Output the [X, Y] coordinate of the center of the cell containing the given text.  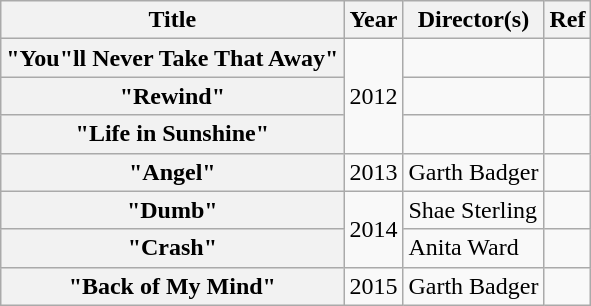
"Dumb" [172, 210]
"Life in Sunshine" [172, 134]
2014 [374, 229]
"Crash" [172, 248]
Anita Ward [474, 248]
"You"ll Never Take That Away" [172, 58]
Year [374, 20]
2012 [374, 96]
2015 [374, 286]
"Angel" [172, 172]
Director(s) [474, 20]
Title [172, 20]
2013 [374, 172]
Shae Sterling [474, 210]
"Rewind" [172, 96]
Ref [568, 20]
"Back of My Mind" [172, 286]
